Scan for the cell matching the given text and deliver its [x, y] coordinate at center. 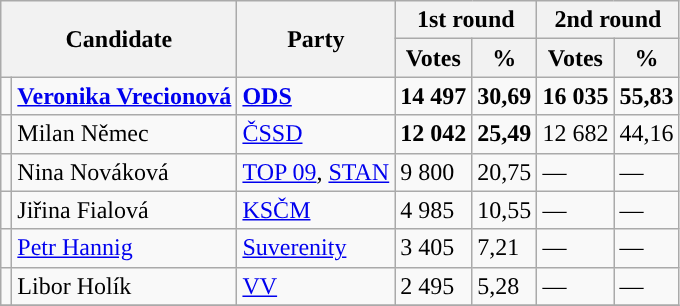
14 497 [434, 96]
Jiřina Fialová [124, 210]
3 405 [434, 248]
Candidate [119, 39]
1st round [466, 20]
Party [316, 39]
KSČM [316, 210]
16 035 [576, 96]
2 495 [434, 286]
Milan Němec [124, 134]
2nd round [608, 20]
Petr Hannig [124, 248]
Suverenity [316, 248]
44,16 [646, 134]
Veronika Vrecionová [124, 96]
10,55 [504, 210]
ČSSD [316, 134]
20,75 [504, 172]
30,69 [504, 96]
5,28 [504, 286]
TOP 09, STAN [316, 172]
Nina Nováková [124, 172]
Libor Holík [124, 286]
12 682 [576, 134]
ODS [316, 96]
25,49 [504, 134]
12 042 [434, 134]
9 800 [434, 172]
VV [316, 286]
4 985 [434, 210]
7,21 [504, 248]
55,83 [646, 96]
